For the text-containing cell, return its midpoint in [X, Y] coordinate format. 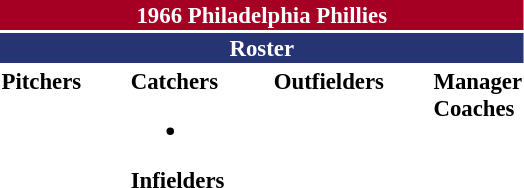
Roster [262, 48]
1966 Philadelphia Phillies [262, 15]
